Provide the [x, y] coordinate of the cell's center where the given text is located.  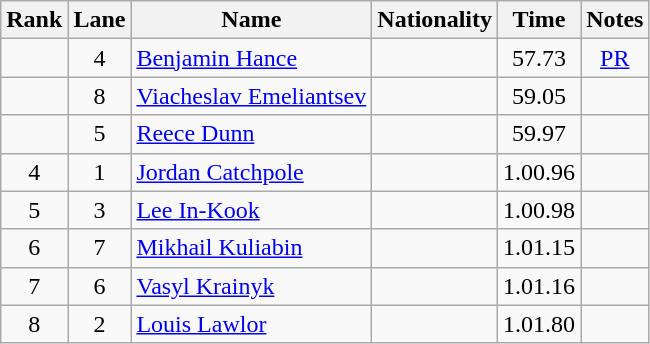
59.97 [540, 134]
59.05 [540, 96]
Lee In-Kook [252, 210]
1 [100, 172]
Jordan Catchpole [252, 172]
Vasyl Krainyk [252, 286]
Nationality [435, 20]
2 [100, 324]
Benjamin Hance [252, 58]
Lane [100, 20]
Louis Lawlor [252, 324]
Notes [615, 20]
1.00.96 [540, 172]
1.01.15 [540, 248]
Rank [34, 20]
1.01.16 [540, 286]
3 [100, 210]
Reece Dunn [252, 134]
1.00.98 [540, 210]
Mikhail Kuliabin [252, 248]
PR [615, 58]
Viacheslav Emeliantsev [252, 96]
Name [252, 20]
57.73 [540, 58]
1.01.80 [540, 324]
Time [540, 20]
